Search for the cell housing the specified text and yield its [X, Y] center coordinate. 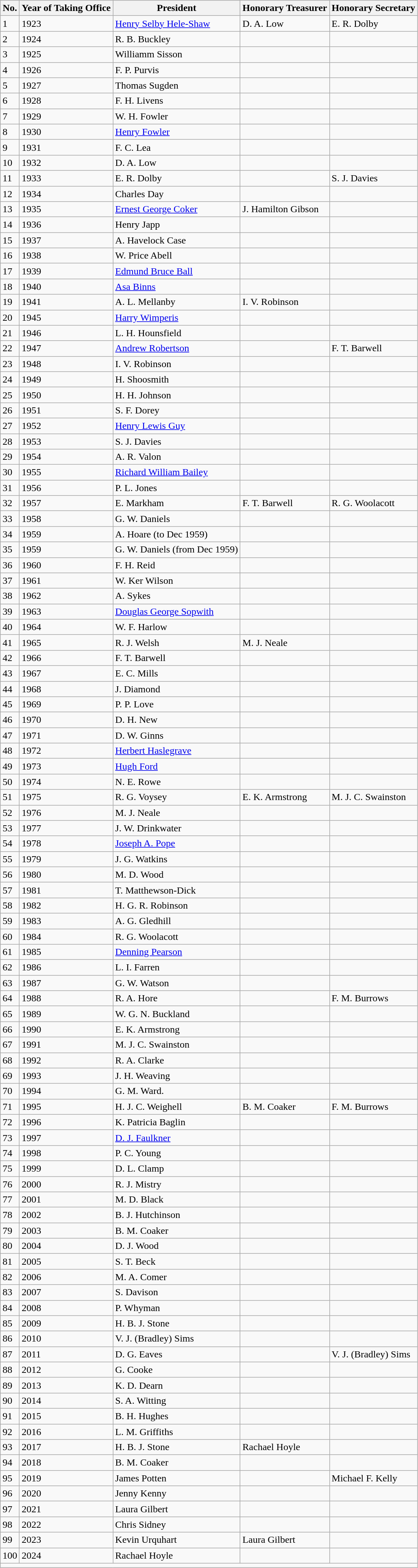
President [176, 8]
33 [10, 519]
Williamm Sisson [176, 54]
1975 [66, 797]
23 [10, 364]
M. A. Comer [176, 1277]
82 [10, 1277]
2020 [66, 1494]
45 [10, 705]
56 [10, 874]
62 [10, 968]
K. Patricia Baglin [176, 1122]
74 [10, 1153]
65 [10, 1014]
W. G. N. Buckland [176, 1014]
1923 [66, 24]
88 [10, 1370]
N. E. Rowe [176, 782]
99 [10, 1540]
James Potten [176, 1478]
2001 [66, 1200]
9 [10, 147]
7 [10, 116]
1998 [66, 1153]
G. W. Watson [176, 983]
22 [10, 348]
27 [10, 426]
32 [10, 503]
R. G. Voysey [176, 797]
S. T. Beck [176, 1261]
1992 [66, 1060]
1949 [66, 379]
2003 [66, 1231]
Honorary Secretary [373, 8]
1936 [66, 225]
69 [10, 1076]
Chris Sidney [176, 1525]
12 [10, 194]
2022 [66, 1525]
1988 [66, 998]
1987 [66, 983]
Edmund Bruce Ball [176, 271]
1933 [66, 178]
1985 [66, 952]
1953 [66, 441]
2007 [66, 1292]
2013 [66, 1385]
Michael F. Kelly [373, 1478]
1964 [66, 627]
Richard William Bailey [176, 472]
1967 [66, 673]
1934 [66, 194]
1940 [66, 287]
1958 [66, 519]
F. P. Purvis [176, 70]
1955 [66, 472]
1976 [66, 813]
29 [10, 457]
1978 [66, 844]
F. H. Reid [176, 565]
Honorary Treasurer [285, 8]
34 [10, 534]
94 [10, 1463]
G. W. Daniels (from Dec 1959) [176, 550]
2012 [66, 1370]
A. R. Valon [176, 457]
80 [10, 1246]
1960 [66, 565]
21 [10, 333]
10 [10, 163]
59 [10, 921]
2008 [66, 1308]
14 [10, 225]
89 [10, 1385]
D. G. Eaves [176, 1354]
H. Shoosmith [176, 379]
53 [10, 828]
1941 [66, 302]
16 [10, 256]
Henry Fowler [176, 132]
1945 [66, 318]
85 [10, 1323]
P. C. Young [176, 1153]
1951 [66, 410]
2019 [66, 1478]
G. W. Daniels [176, 519]
1928 [66, 101]
Year of Taking Office [66, 8]
46 [10, 720]
1991 [66, 1045]
L. I. Farren [176, 968]
1925 [66, 54]
47 [10, 735]
26 [10, 410]
55 [10, 859]
F. H. Livens [176, 101]
A. Hoare (to Dec 1959) [176, 534]
93 [10, 1447]
Douglas George Sopwith [176, 611]
1977 [66, 828]
71 [10, 1107]
67 [10, 1045]
61 [10, 952]
58 [10, 905]
1946 [66, 333]
1957 [66, 503]
H. G. R. Robinson [176, 905]
2024 [66, 1555]
6 [10, 101]
1993 [66, 1076]
24 [10, 379]
1926 [66, 70]
1986 [66, 968]
35 [10, 550]
2009 [66, 1323]
31 [10, 488]
J. H. Weaving [176, 1076]
1989 [66, 1014]
Henry Selby Hele-Shaw [176, 24]
1924 [66, 39]
19 [10, 302]
1929 [66, 116]
2006 [66, 1277]
1972 [66, 751]
1968 [66, 689]
1979 [66, 859]
F. C. Lea [176, 147]
W. F. Harlow [176, 627]
1950 [66, 395]
1962 [66, 596]
Herbert Haslegrave [176, 751]
20 [10, 318]
A. G. Gledhill [176, 921]
Andrew Robertson [176, 348]
1963 [66, 611]
91 [10, 1416]
49 [10, 766]
4 [10, 70]
D. H. New [176, 720]
T. Matthewson-Dick [176, 890]
A. L. Mellanby [176, 302]
J. Diamond [176, 689]
15 [10, 240]
Jenny Kenny [176, 1494]
83 [10, 1292]
2021 [66, 1509]
84 [10, 1308]
1961 [66, 581]
13 [10, 209]
2015 [66, 1416]
No. [10, 8]
2016 [66, 1431]
50 [10, 782]
36 [10, 565]
J. Hamilton Gibson [285, 209]
1997 [66, 1137]
92 [10, 1431]
G. Cooke [176, 1370]
38 [10, 596]
86 [10, 1339]
D. W. Ginns [176, 735]
1954 [66, 457]
87 [10, 1354]
2 [10, 39]
64 [10, 998]
100 [10, 1555]
S. F. Dorey [176, 410]
G. M. Ward. [176, 1091]
2023 [66, 1540]
P. Whyman [176, 1308]
Ernest George Coker [176, 209]
25 [10, 395]
75 [10, 1168]
1969 [66, 705]
Kevin Urquhart [176, 1540]
2011 [66, 1354]
B. H. Hughes [176, 1416]
R. A. Clarke [176, 1060]
H. J. C. Weighell [176, 1107]
1965 [66, 642]
1982 [66, 905]
97 [10, 1509]
51 [10, 797]
W. H. Fowler [176, 116]
K. D. Dearn [176, 1385]
98 [10, 1525]
L. M. Griffiths [176, 1431]
A. Sykes [176, 596]
1966 [66, 658]
63 [10, 983]
S. Davison [176, 1292]
M. D. Wood [176, 874]
1947 [66, 348]
43 [10, 673]
72 [10, 1122]
Henry Lewis Guy [176, 426]
1938 [66, 256]
1952 [66, 426]
17 [10, 271]
1974 [66, 782]
1937 [66, 240]
66 [10, 1029]
44 [10, 689]
1927 [66, 85]
1970 [66, 720]
A. Havelock Case [176, 240]
3 [10, 54]
11 [10, 178]
30 [10, 472]
1956 [66, 488]
Asa Binns [176, 287]
W. Ker Wilson [176, 581]
Charles Day [176, 194]
28 [10, 441]
2010 [66, 1339]
1932 [66, 163]
77 [10, 1200]
73 [10, 1137]
2005 [66, 1261]
Harry Wimperis [176, 318]
S. A. Witting [176, 1401]
E. C. Mills [176, 673]
95 [10, 1478]
1980 [66, 874]
57 [10, 890]
R. J. Mistry [176, 1184]
54 [10, 844]
68 [10, 1060]
37 [10, 581]
1999 [66, 1168]
J. W. Drinkwater [176, 828]
1995 [66, 1107]
1 [10, 24]
41 [10, 642]
Thomas Sugden [176, 85]
2000 [66, 1184]
2014 [66, 1401]
Joseph A. Pope [176, 844]
W. Price Abell [176, 256]
D. J. Wood [176, 1246]
2018 [66, 1463]
P. P. Love [176, 705]
1984 [66, 936]
18 [10, 287]
D. J. Faulkner [176, 1137]
90 [10, 1401]
Hugh Ford [176, 766]
81 [10, 1261]
1930 [66, 132]
1981 [66, 890]
5 [10, 85]
D. L. Clamp [176, 1168]
R. B. Buckley [176, 39]
1990 [66, 1029]
2004 [66, 1246]
1948 [66, 364]
Henry Japp [176, 225]
70 [10, 1091]
B. J. Hutchinson [176, 1215]
H. H. Johnson [176, 395]
76 [10, 1184]
8 [10, 132]
39 [10, 611]
96 [10, 1494]
1935 [66, 209]
52 [10, 813]
1931 [66, 147]
2002 [66, 1215]
J. G. Watkins [176, 859]
2017 [66, 1447]
40 [10, 627]
1939 [66, 271]
P. L. Jones [176, 488]
E. Markham [176, 503]
42 [10, 658]
L. H. Hounsfield [176, 333]
M. D. Black [176, 1200]
Denning Pearson [176, 952]
1983 [66, 921]
78 [10, 1215]
48 [10, 751]
1994 [66, 1091]
1996 [66, 1122]
1971 [66, 735]
1973 [66, 766]
R. A. Hore [176, 998]
R. J. Welsh [176, 642]
60 [10, 936]
79 [10, 1231]
